Extract the (x, y) coordinate from the center of the cell holding the provided text.  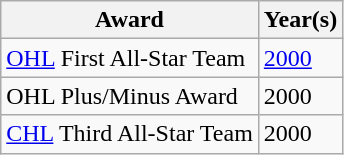
OHL Plus/Minus Award (130, 96)
Award (130, 20)
Year(s) (300, 20)
CHL Third All-Star Team (130, 134)
OHL First All-Star Team (130, 58)
